Scan for the cell matching the given text and deliver its [X, Y] coordinate at center. 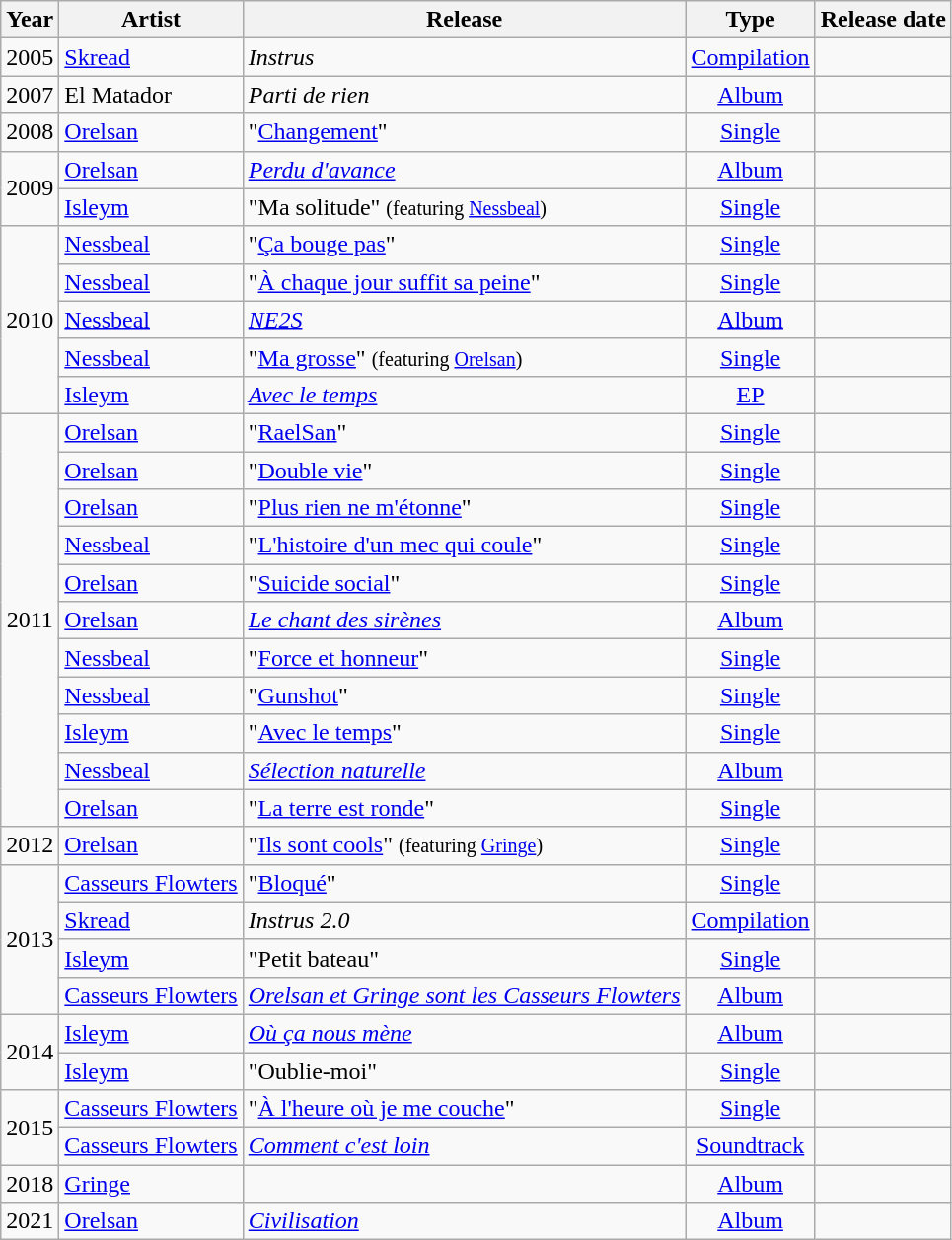
El Matador [151, 95]
"Oublie-moi" [464, 1070]
Gringe [151, 1184]
"La terre est ronde" [464, 808]
2015 [30, 1128]
2008 [30, 132]
EP [750, 395]
NE2S [464, 320]
2007 [30, 95]
Soundtrack [750, 1146]
"Double vie" [464, 471]
"Changement" [464, 132]
Year [30, 20]
Sélection naturelle [464, 770]
Parti de rien [464, 95]
"RaelSan" [464, 432]
"Ma grosse" (featuring Orelsan) [464, 357]
2021 [30, 1221]
"Ça bouge pas" [464, 245]
"À l'heure où je me couche" [464, 1109]
"À chaque jour suffit sa peine" [464, 282]
"L'histoire d'un mec qui coule" [464, 546]
2010 [30, 320]
2014 [30, 1052]
Instrus [464, 57]
Comment c'est loin [464, 1146]
"Ils sont cools" (featuring Gringe) [464, 845]
Avec le temps [464, 395]
Civilisation [464, 1221]
"Petit bateau" [464, 958]
2012 [30, 845]
Type [750, 20]
2013 [30, 939]
Où ça nous mène [464, 1033]
2011 [30, 620]
Release [464, 20]
"Avec le temps" [464, 733]
Le chant des sirènes [464, 620]
2018 [30, 1184]
2009 [30, 188]
"Gunshot" [464, 695]
"Bloqué" [464, 883]
"Ma solitude" (featuring Nessbeal) [464, 207]
Perdu d'avance [464, 170]
Orelsan et Gringe sont les Casseurs Flowters [464, 995]
"Plus rien ne m'étonne" [464, 508]
"Force et honneur" [464, 658]
Instrus 2.0 [464, 920]
2005 [30, 57]
Release date [883, 20]
Artist [151, 20]
"Suicide social" [464, 583]
